Extract the (X, Y) coordinate from the center of the cell holding the provided text.  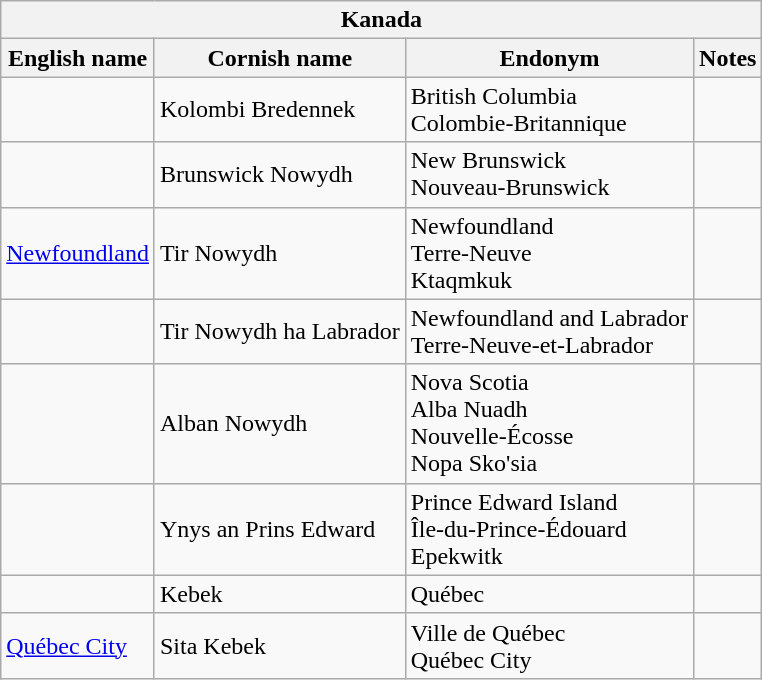
New BrunswickNouveau-Brunswick (549, 174)
Kolombi Bredennek (280, 110)
Tir Nowydh (280, 253)
Alban Nowydh (280, 424)
Sita Kebek (280, 646)
Newfoundland (78, 253)
Nova ScotiaAlba NuadhNouvelle-ÉcosseNopa Sko'sia (549, 424)
Tir Nowydh ha Labrador (280, 332)
Endonym (549, 58)
British ColumbiaColombie-Britannique (549, 110)
Prince Edward IslandÎle-du-Prince-ÉdouardEpekwitk (549, 529)
Kebek (280, 594)
Québec City (78, 646)
Québec (549, 594)
English name (78, 58)
Cornish name (280, 58)
NewfoundlandTerre-NeuveKtaqmkuk (549, 253)
Kanada (382, 20)
Brunswick Nowydh (280, 174)
Notes (728, 58)
Ville de QuébecQuébec City (549, 646)
Newfoundland and LabradorTerre-Neuve-et-Labrador (549, 332)
Ynys an Prins Edward (280, 529)
